For the text-containing cell, return its midpoint in (x, y) coordinate format. 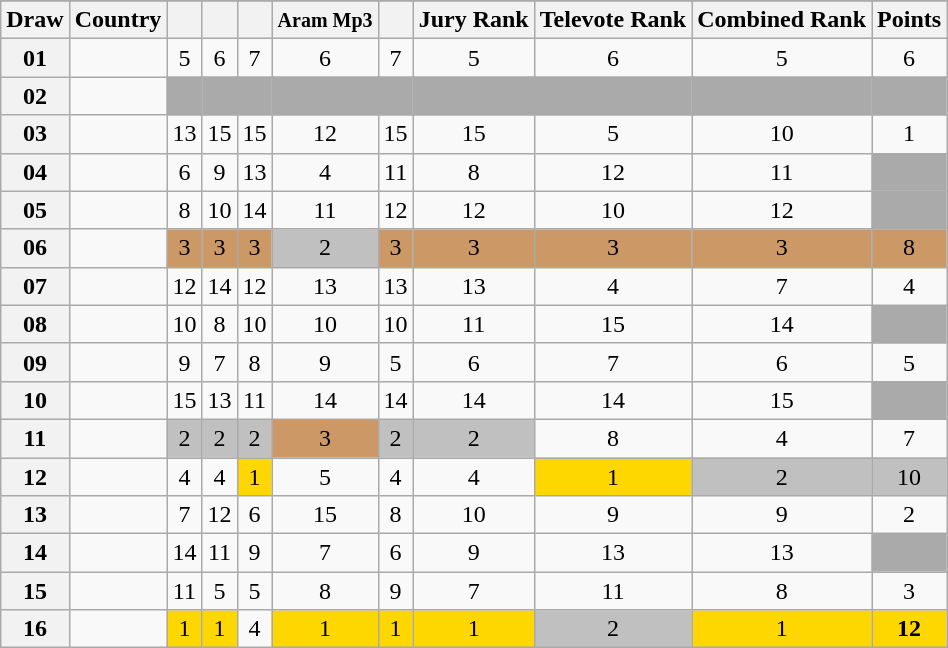
Aram Mp3 (325, 20)
Draw (35, 20)
07 (35, 286)
Jury Rank (474, 20)
Points (910, 20)
05 (35, 210)
04 (35, 172)
06 (35, 248)
01 (35, 58)
Televote Rank (613, 20)
Combined Rank (782, 20)
16 (35, 629)
09 (35, 362)
Country (118, 20)
02 (35, 96)
08 (35, 324)
03 (35, 134)
